Pinpoint the cell where the given text exists, returning its [x, y] midpoint coordinate. 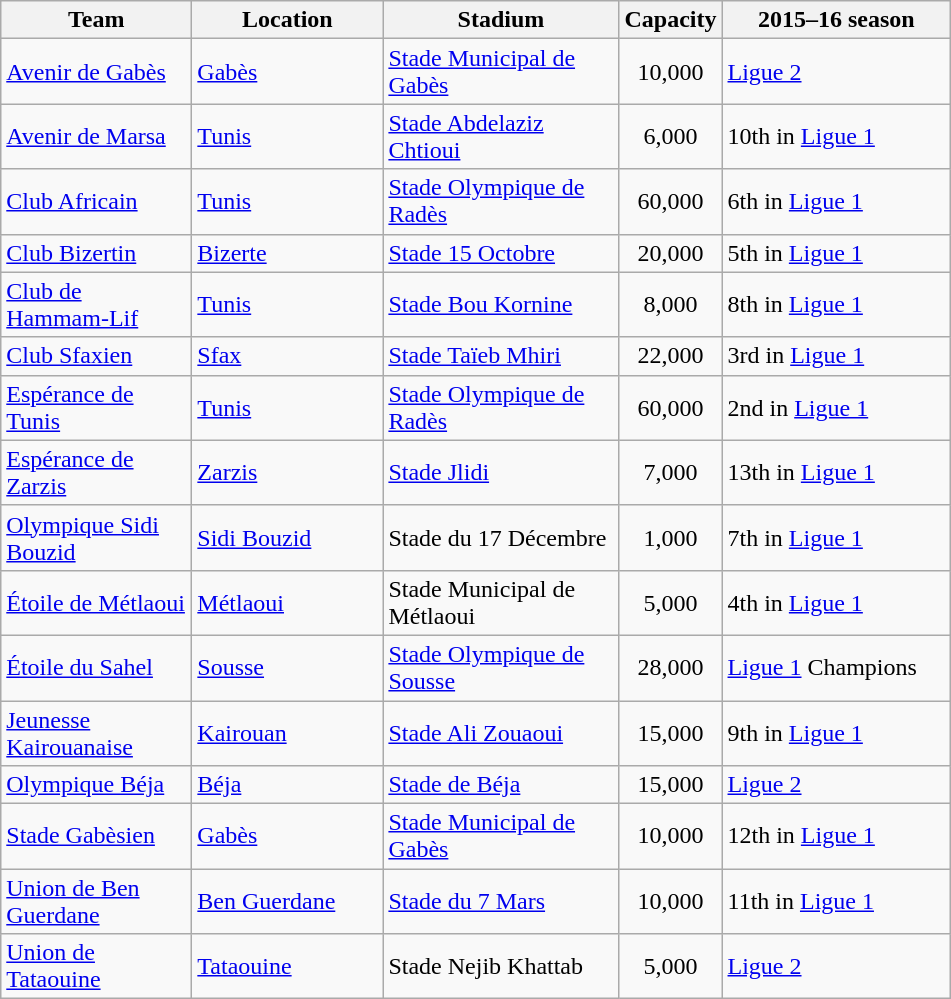
7,000 [670, 472]
4th in Ligue 1 [836, 602]
20,000 [670, 253]
5th in Ligue 1 [836, 253]
Stade Municipal de Métlaoui [501, 602]
12th in Ligue 1 [836, 836]
6th in Ligue 1 [836, 202]
13th in Ligue 1 [836, 472]
Zarzis [288, 472]
Sfax [288, 356]
8th in Ligue 1 [836, 304]
Étoile du Sahel [96, 668]
Olympique Sidi Bouzid [96, 538]
9th in Ligue 1 [836, 732]
6,000 [670, 136]
Team [96, 20]
7th in Ligue 1 [836, 538]
Jeunesse Kairouanaise [96, 732]
28,000 [670, 668]
Métlaoui [288, 602]
Espérance de Zarzis [96, 472]
Club Bizertin [96, 253]
3rd in Ligue 1 [836, 356]
11th in Ligue 1 [836, 902]
Béja [288, 785]
Ligue 1 Champions [836, 668]
8,000 [670, 304]
10th in Ligue 1 [836, 136]
Stade du 7 Mars [501, 902]
Avenir de Marsa [96, 136]
Stade Bou Kornine [501, 304]
Union de Tataouine [96, 966]
Stade Jlidi [501, 472]
Stade de Béja [501, 785]
Stade du 17 Décembre [501, 538]
Stade Nejib Khattab [501, 966]
1,000 [670, 538]
Stade Taïeb Mhiri [501, 356]
Club Sfaxien [96, 356]
Ben Guerdane [288, 902]
2nd in Ligue 1 [836, 408]
Stade Gabèsien [96, 836]
Kairouan [288, 732]
Capacity [670, 20]
22,000 [670, 356]
Avenir de Gabès [96, 72]
Sidi Bouzid [288, 538]
Union de Ben Guerdane [96, 902]
Stade Ali Zouaoui [501, 732]
Stadium [501, 20]
Stade 15 Octobre [501, 253]
Location [288, 20]
Club de Hammam-Lif [96, 304]
Sousse [288, 668]
Stade Olympique de Sousse [501, 668]
Étoile de Métlaoui [96, 602]
Olympique Béja [96, 785]
Stade Abdelaziz Chtioui [501, 136]
Bizerte [288, 253]
2015–16 season [836, 20]
Espérance de Tunis [96, 408]
Club Africain [96, 202]
Tataouine [288, 966]
